Return (X, Y) of the center of cell containing provided text 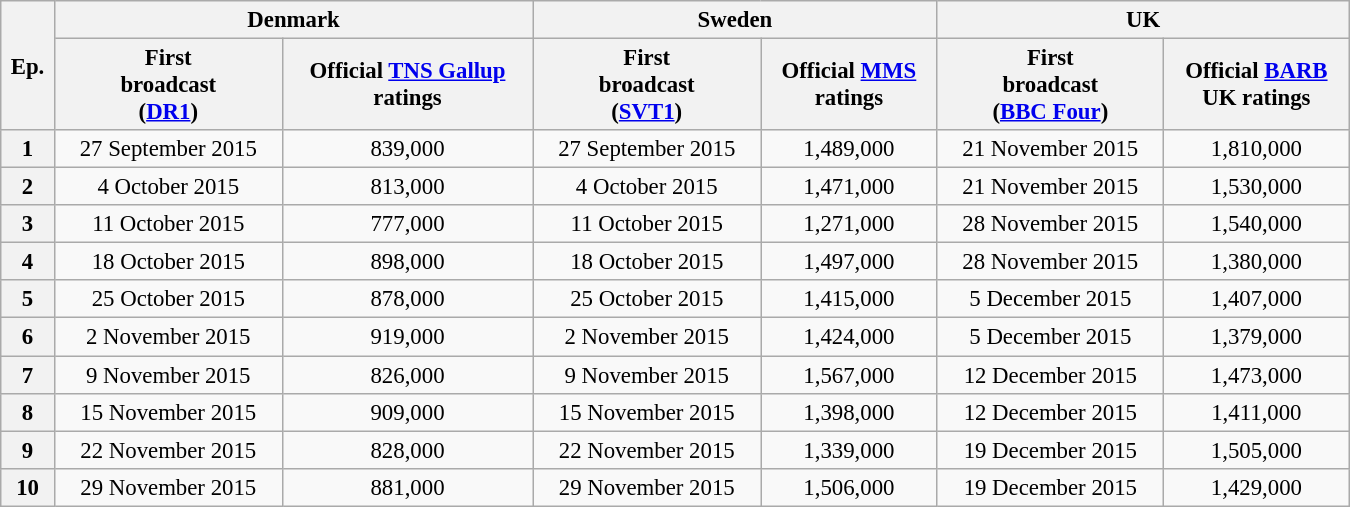
878,000 (408, 299)
919,000 (408, 337)
Denmark (293, 20)
4 (28, 262)
1,506,000 (849, 487)
1,497,000 (849, 262)
777,000 (408, 224)
1,415,000 (849, 299)
6 (28, 337)
7 (28, 375)
1,339,000 (849, 450)
1,271,000 (849, 224)
1,379,000 (1256, 337)
10 (28, 487)
8 (28, 412)
1,473,000 (1256, 375)
1,810,000 (1256, 149)
UK (1143, 20)
Official TNS Gallupratings (408, 85)
9 (28, 450)
1,424,000 (849, 337)
813,000 (408, 187)
1 (28, 149)
3 (28, 224)
1,505,000 (1256, 450)
1,380,000 (1256, 262)
881,000 (408, 487)
909,000 (408, 412)
2 (28, 187)
839,000 (408, 149)
1,489,000 (849, 149)
Firstbroadcast(BBC Four) (1050, 85)
Firstbroadcast(DR1) (168, 85)
828,000 (408, 450)
Firstbroadcast(SVT1) (647, 85)
Official MMS ratings (849, 85)
Sweden (735, 20)
826,000 (408, 375)
Ep. (28, 66)
1,411,000 (1256, 412)
5 (28, 299)
Official BARB UK ratings (1256, 85)
1,530,000 (1256, 187)
1,471,000 (849, 187)
1,398,000 (849, 412)
898,000 (408, 262)
1,567,000 (849, 375)
1,407,000 (1256, 299)
1,429,000 (1256, 487)
1,540,000 (1256, 224)
